Return [x, y] of the center of cell containing provided text 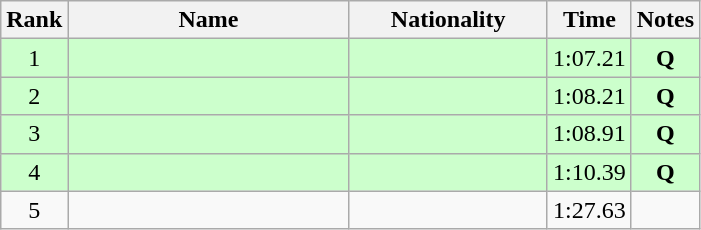
5 [34, 210]
1 [34, 58]
1:10.39 [589, 172]
Time [589, 20]
1:27.63 [589, 210]
Name [208, 20]
3 [34, 134]
Notes [665, 20]
4 [34, 172]
Rank [34, 20]
Nationality [448, 20]
2 [34, 96]
1:08.21 [589, 96]
1:08.91 [589, 134]
1:07.21 [589, 58]
